Determine the [x, y] coordinate at the center of the cell enclosing the given text.  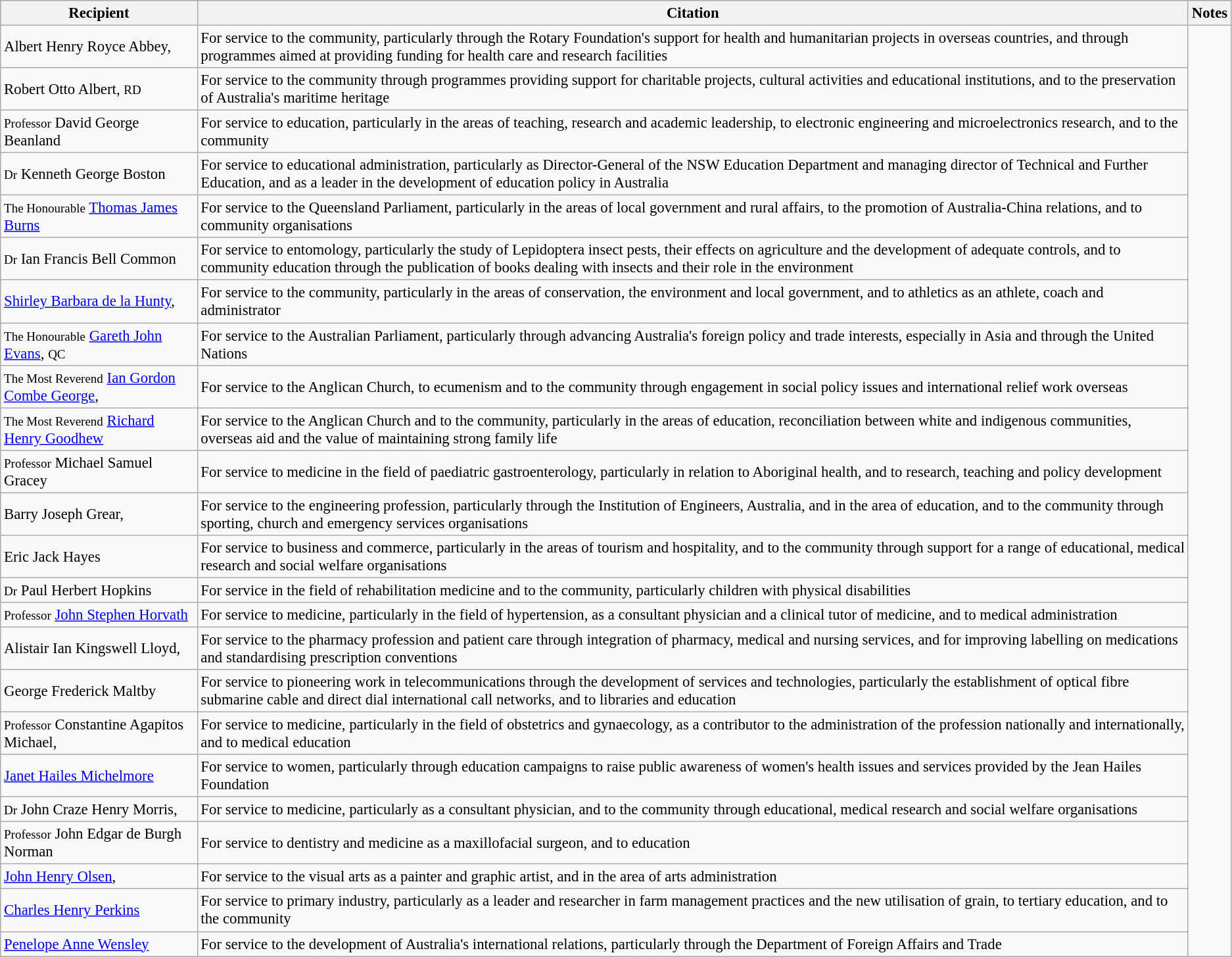
The Honourable Thomas James Burns [99, 217]
Dr Paul Herbert Hopkins [99, 590]
Penelope Anne Wensley [99, 944]
Notes [1210, 13]
Robert Otto Albert, RD [99, 89]
For service to dentistry and medicine as a maxillofacial surgeon, and to education [693, 843]
Janet Hailes Michelmore [99, 776]
The Most Reverend Ian Gordon Combe George, [99, 387]
For service to the development of Australia's international relations, particularly through the Department of Foreign Affairs and Trade [693, 944]
Professor David George Beanland [99, 132]
Professor Michael Samuel Gracey [99, 471]
Dr John Craze Henry Morris, [99, 810]
For service in the field of rehabilitation medicine and to the community, particularly children with physical disabilities [693, 590]
Professor John Stephen Horvath [99, 615]
The Honourable Gareth John Evans, QC [99, 345]
Barry Joseph Grear, [99, 514]
John Henry Olsen, [99, 877]
Alistair Ian Kingswell Lloyd, [99, 649]
For service to the visual arts as a painter and graphic artist, and in the area of arts administration [693, 877]
The Most Reverend Richard Henry Goodhew [99, 429]
Dr Kenneth George Boston [99, 174]
George Frederick Maltby [99, 691]
Professor John Edgar de Burgh Norman [99, 843]
Dr Ian Francis Bell Common [99, 259]
Albert Henry Royce Abbey, [99, 47]
Recipient [99, 13]
Professor Constantine Agapitos Michael, [99, 734]
Shirley Barbara de la Hunty, [99, 301]
Eric Jack Hayes [99, 556]
Charles Henry Perkins [99, 910]
Citation [693, 13]
